Return [X, Y] of the center of cell containing provided text 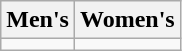
Men's [38, 20]
Women's [127, 20]
